Return [x, y] of the center of cell containing provided text 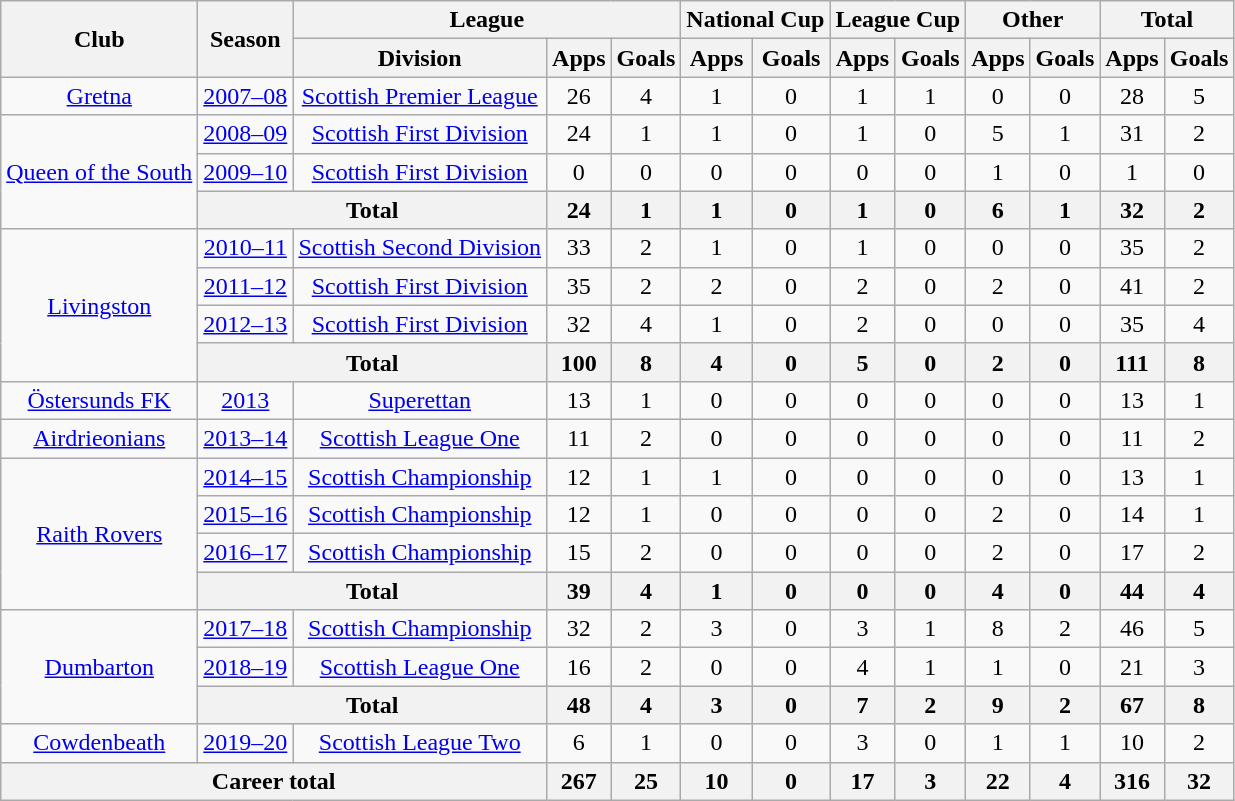
21 [1132, 667]
14 [1132, 515]
33 [579, 248]
Career total [274, 781]
Division [420, 58]
2011–12 [246, 286]
Other [1033, 20]
15 [579, 553]
44 [1132, 591]
2009–10 [246, 172]
Livingston [100, 305]
Scottish Premier League [420, 96]
267 [579, 781]
Östersunds FK [100, 400]
28 [1132, 96]
16 [579, 667]
2015–16 [246, 515]
2016–17 [246, 553]
46 [1132, 629]
2013 [246, 400]
316 [1132, 781]
2014–15 [246, 477]
2019–20 [246, 743]
26 [579, 96]
48 [579, 705]
Airdrieonians [100, 438]
39 [579, 591]
2008–09 [246, 134]
League Cup [898, 20]
2017–18 [246, 629]
2012–13 [246, 324]
9 [998, 705]
Scottish League Two [420, 743]
Dumbarton [100, 667]
7 [862, 705]
Club [100, 39]
Scottish Second Division [420, 248]
Raith Rovers [100, 534]
League [487, 20]
67 [1132, 705]
41 [1132, 286]
Season [246, 39]
Cowdenbeath [100, 743]
25 [646, 781]
22 [998, 781]
2013–14 [246, 438]
100 [579, 362]
31 [1132, 134]
2007–08 [246, 96]
National Cup [756, 20]
2018–19 [246, 667]
Queen of the South [100, 172]
111 [1132, 362]
Gretna [100, 96]
2010–11 [246, 248]
Superettan [420, 400]
